Detect which cell encompasses the target text, then output its [X, Y] center coordinate. 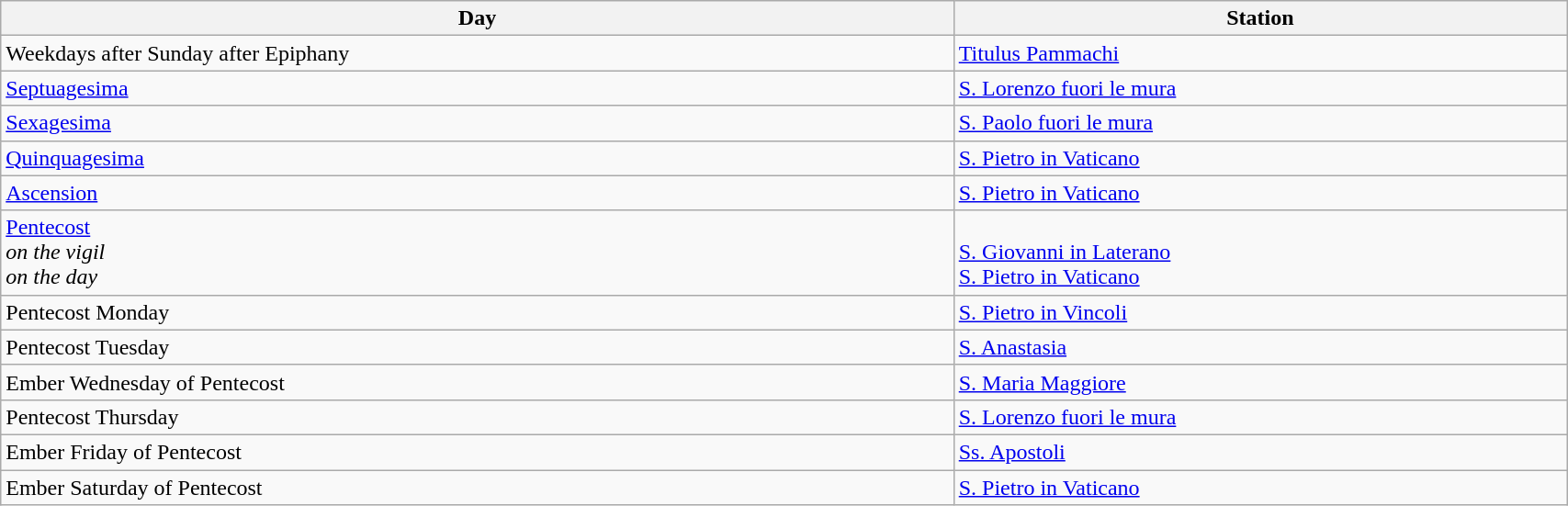
S. Pietro in Vincoli [1260, 312]
S. Anastasia [1260, 347]
S. Paolo fuori le mura [1260, 123]
Septuagesima [478, 88]
Titulus Pammachi [1260, 53]
Ember Saturday of Pentecost [478, 488]
Quinquagesima [478, 158]
Pentecost Monday [478, 312]
Day [478, 18]
S. Maria Maggiore [1260, 382]
Weekdays after Sunday after Epiphany [478, 53]
S. Giovanni in Laterano S. Pietro in Vaticano [1260, 253]
Ss. Apostoli [1260, 452]
Pentecost Tuesday [478, 347]
Ember Wednesday of Pentecost [478, 382]
Sexagesima [478, 123]
Station [1260, 18]
Ascension [478, 193]
Ember Friday of Pentecost [478, 452]
Pentecost on the vigil on the day [478, 253]
Pentecost Thursday [478, 417]
